Determine the (x, y) coordinate at the center of the cell enclosing the given text.  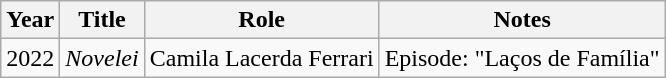
Title (102, 20)
Notes (522, 20)
2022 (30, 58)
Role (262, 20)
Novelei (102, 58)
Camila Lacerda Ferrari (262, 58)
Episode: "Laços de Família" (522, 58)
Year (30, 20)
